For the text-containing cell, return its midpoint in [x, y] coordinate format. 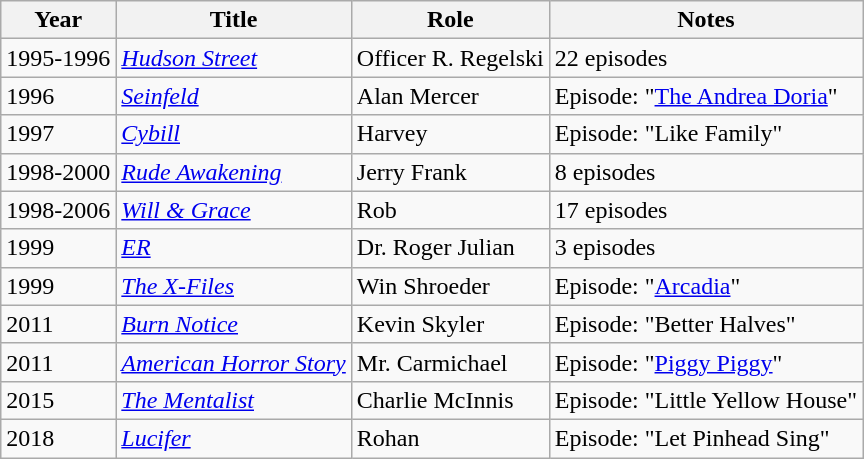
The Mentalist [234, 400]
Jerry Frank [450, 172]
1995-1996 [58, 58]
17 episodes [706, 210]
Episode: "The Andrea Doria" [706, 96]
Officer R. Regelski [450, 58]
Will & Grace [234, 210]
2015 [58, 400]
Dr. Roger Julian [450, 248]
1998-2000 [58, 172]
Episode: "Little Yellow House" [706, 400]
1996 [58, 96]
Alan Mercer [450, 96]
8 episodes [706, 172]
ER [234, 248]
Rob [450, 210]
3 episodes [706, 248]
Role [450, 20]
Lucifer [234, 438]
Hudson Street [234, 58]
1997 [58, 134]
The X-Files [234, 286]
Charlie McInnis [450, 400]
Cybill [234, 134]
Rude Awakening [234, 172]
22 episodes [706, 58]
Episode: "Piggy Piggy" [706, 362]
Episode: "Let Pinhead Sing" [706, 438]
Episode: "Like Family" [706, 134]
Episode: "Better Halves" [706, 324]
Year [58, 20]
Rohan [450, 438]
Seinfeld [234, 96]
American Horror Story [234, 362]
Harvey [450, 134]
Kevin Skyler [450, 324]
Mr. Carmichael [450, 362]
Notes [706, 20]
1998-2006 [58, 210]
2018 [58, 438]
Episode: "Arcadia" [706, 286]
Burn Notice [234, 324]
Title [234, 20]
Win Shroeder [450, 286]
